Capture the cell that displays the provided text and extract its [x, y] central coordinate. 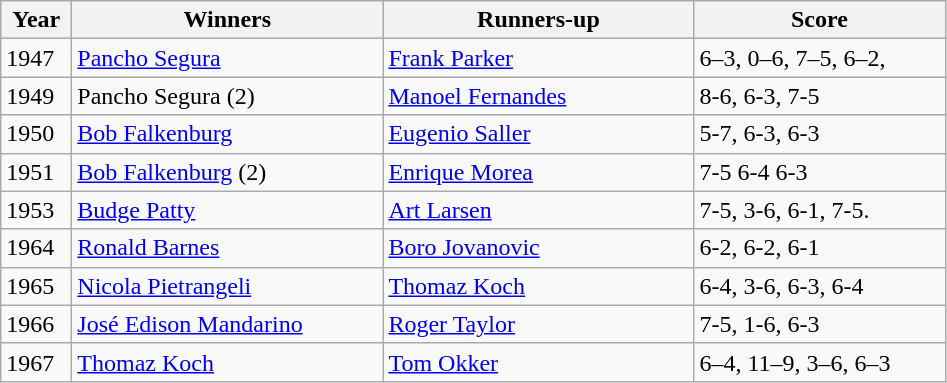
8-6, 6-3, 7-5 [820, 96]
Budge Patty [228, 210]
Art Larsen [538, 210]
Nicola Pietrangeli [228, 286]
Boro Jovanovic [538, 248]
Bob Falkenburg (2) [228, 172]
Tom Okker [538, 362]
Roger Taylor [538, 324]
Score [820, 20]
Year [36, 20]
1967 [36, 362]
Winners [228, 20]
Enrique Morea [538, 172]
1964 [36, 248]
Frank Parker [538, 58]
1966 [36, 324]
6-4, 3-6, 6-3, 6-4 [820, 286]
Ronald Barnes [228, 248]
5-7, 6-3, 6-3 [820, 134]
1953 [36, 210]
Runners-up [538, 20]
7-5, 3-6, 6-1, 7-5. [820, 210]
Manoel Fernandes [538, 96]
6–3, 0–6, 7–5, 6–2, [820, 58]
1947 [36, 58]
6-2, 6-2, 6-1 [820, 248]
7-5 6-4 6-3 [820, 172]
6–4, 11–9, 3–6, 6–3 [820, 362]
Bob Falkenburg [228, 134]
Pancho Segura [228, 58]
1949 [36, 96]
1951 [36, 172]
Pancho Segura (2) [228, 96]
Eugenio Saller [538, 134]
1965 [36, 286]
1950 [36, 134]
7-5, 1-6, 6-3 [820, 324]
José Edison Mandarino [228, 324]
